For the text-containing cell, return its midpoint in (x, y) coordinate format. 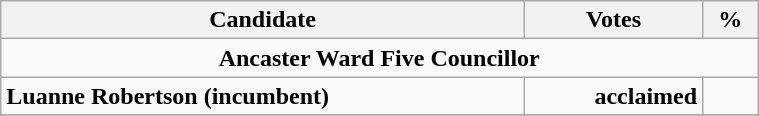
Candidate (263, 20)
Ancaster Ward Five Councillor (380, 58)
Votes (613, 20)
acclaimed (613, 96)
Luanne Robertson (incumbent) (263, 96)
% (730, 20)
